Identify which cell holds the provided text, then report its (x, y) central coordinate. 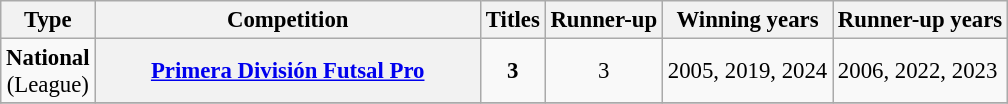
2005, 2019, 2024 (747, 72)
National(League) (48, 72)
Competition (288, 20)
Type (48, 20)
2006, 2022, 2023 (920, 72)
Primera División Futsal Pro (288, 72)
Runner-up years (920, 20)
Winning years (747, 20)
Runner-up (604, 20)
Titles (512, 20)
